Search for the cell housing the specified text and yield its [x, y] center coordinate. 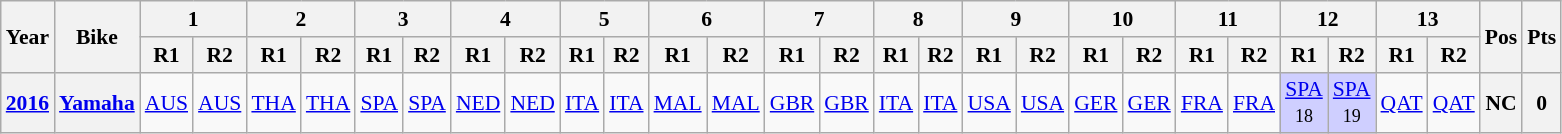
6 [707, 19]
Pos [1502, 36]
2016 [28, 102]
Yamaha [97, 102]
SPA19 [1352, 102]
10 [1122, 19]
3 [402, 19]
Year [28, 36]
Pts [1542, 36]
NC [1502, 102]
1 [194, 19]
7 [820, 19]
4 [506, 19]
2 [300, 19]
Bike [97, 36]
9 [1016, 19]
11 [1228, 19]
8 [918, 19]
5 [604, 19]
0 [1542, 102]
12 [1328, 19]
SPA18 [1304, 102]
13 [1428, 19]
